Scan for the cell matching the given text and deliver its (x, y) coordinate at center. 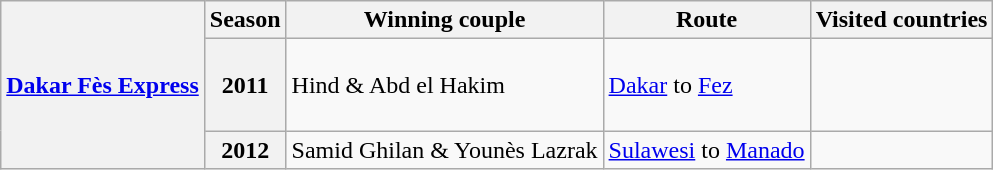
Dakar Fès Express (103, 85)
Route (706, 20)
Visited countries (902, 20)
Season (245, 20)
Samid Ghilan & Younès Lazrak (444, 150)
2012 (245, 150)
Sulawesi to Manado (706, 150)
2011 (245, 85)
Dakar to Fez (706, 85)
Hind & Abd el Hakim (444, 85)
Winning couple (444, 20)
